Find where the given text appears and provide that cell's center as [X, Y] coordinate. 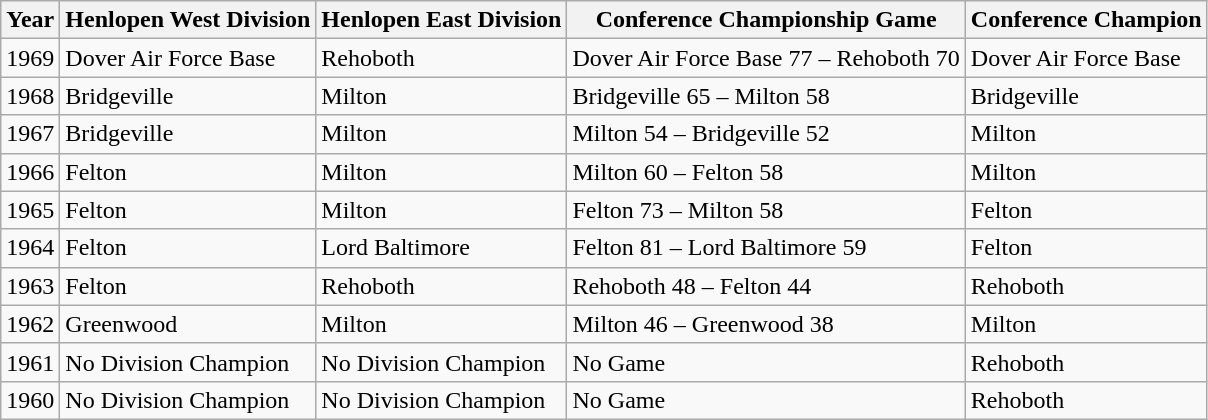
1968 [30, 96]
1967 [30, 134]
1966 [30, 172]
Felton 81 – Lord Baltimore 59 [766, 248]
Conference Championship Game [766, 20]
Henlopen West Division [188, 20]
Rehoboth 48 – Felton 44 [766, 286]
1960 [30, 400]
Milton 54 – Bridgeville 52 [766, 134]
1961 [30, 362]
1969 [30, 58]
1962 [30, 324]
Dover Air Force Base 77 – Rehoboth 70 [766, 58]
Milton 60 – Felton 58 [766, 172]
Lord Baltimore [442, 248]
1963 [30, 286]
Bridgeville 65 – Milton 58 [766, 96]
Year [30, 20]
Conference Champion [1086, 20]
Felton 73 – Milton 58 [766, 210]
Milton 46 – Greenwood 38 [766, 324]
Henlopen East Division [442, 20]
Greenwood [188, 324]
1964 [30, 248]
1965 [30, 210]
